Return the (X, Y) coordinate for the center point of the cell that contains the specified text.  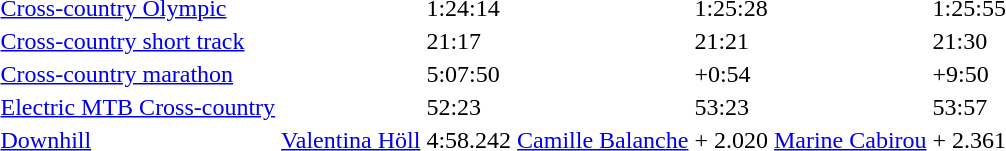
53:23 (732, 107)
52:23 (469, 107)
21:17 (469, 41)
21:21 (732, 41)
5:07:50 (469, 74)
+0:54 (732, 74)
